Return the (x, y) coordinate for the center point of the cell that contains the specified text.  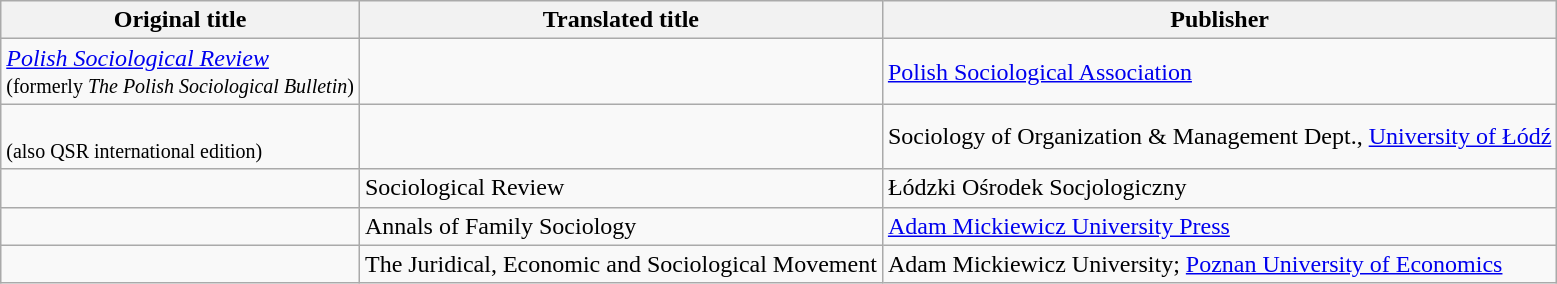
The Juridical, Economic and Sociological Movement (620, 264)
Annals of Family Sociology (620, 226)
Sociological Review (620, 188)
Sociology of Organization & Management Dept., University of Łódź (1219, 136)
(also QSR international edition) (180, 136)
Publisher (1219, 20)
Adam Mickiewicz University; Poznan University of Economics (1219, 264)
Polish Sociological Association (1219, 72)
Łódzki Ośrodek Socjologiczny (1219, 188)
Polish Sociological Review(formerly The Polish Sociological Bulletin) (180, 72)
Translated title (620, 20)
Adam Mickiewicz University Press (1219, 226)
Original title (180, 20)
